Output the (x, y) coordinate of the center of the cell containing the given text.  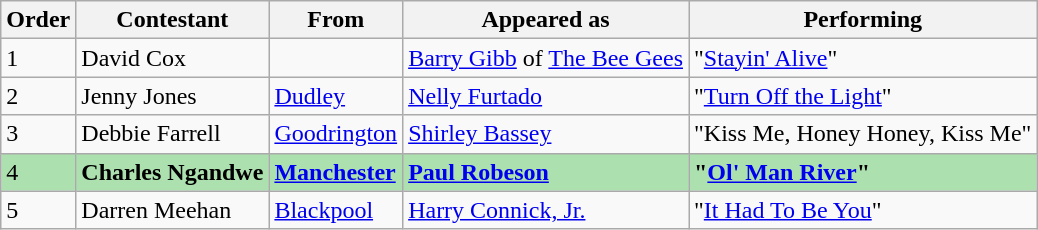
"Stayin' Alive" (862, 58)
Debbie Farrell (172, 134)
Jenny Jones (172, 96)
5 (38, 210)
"Turn Off the Light" (862, 96)
Shirley Bassey (546, 134)
Barry Gibb of The Bee Gees (546, 58)
From (336, 20)
Manchester (336, 172)
Dudley (336, 96)
"Ol' Man River" (862, 172)
David Cox (172, 58)
Appeared as (546, 20)
Goodrington (336, 134)
"Kiss Me, Honey Honey, Kiss Me" (862, 134)
Performing (862, 20)
Order (38, 20)
2 (38, 96)
Nelly Furtado (546, 96)
1 (38, 58)
4 (38, 172)
Darren Meehan (172, 210)
3 (38, 134)
Blackpool (336, 210)
Contestant (172, 20)
Paul Robeson (546, 172)
Charles Ngandwe (172, 172)
Harry Connick, Jr. (546, 210)
"It Had To Be You" (862, 210)
